Output the [x, y] coordinate of the center of the cell containing the given text.  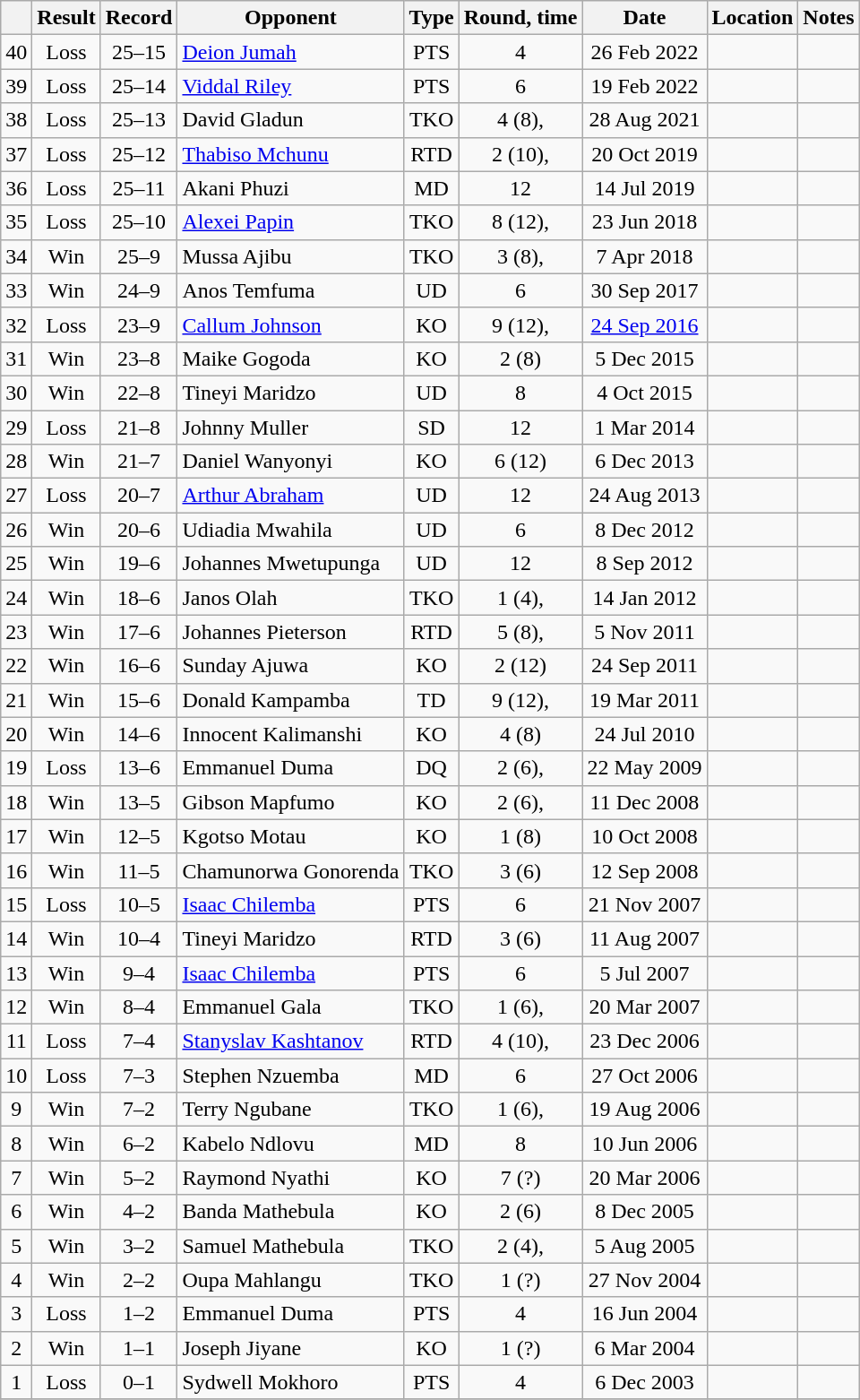
Date [645, 18]
15 [16, 904]
4 (10), [520, 1041]
8–4 [139, 1007]
Result [66, 18]
24 Sep 2011 [645, 666]
1–1 [139, 1348]
1 Mar 2014 [645, 428]
17–6 [139, 632]
25–14 [139, 86]
27 Nov 2004 [645, 1280]
23–9 [139, 324]
24 Aug 2013 [645, 496]
7–3 [139, 1076]
12 Sep 2008 [645, 870]
21 Nov 2007 [645, 904]
Arthur Abraham [290, 496]
Terry Ngubane [290, 1110]
8 Dec 2005 [645, 1212]
Notes [829, 18]
20 Mar 2007 [645, 1007]
Stephen Nzuemba [290, 1076]
1 (8) [520, 836]
12–5 [139, 836]
3–2 [139, 1246]
7 (?) [520, 1178]
19 [16, 768]
22 May 2009 [645, 768]
21–7 [139, 462]
6 Mar 2004 [645, 1348]
16 [16, 870]
2–2 [139, 1280]
19–6 [139, 564]
5 Nov 2011 [645, 632]
5–2 [139, 1178]
Oupa Mahlangu [290, 1280]
33 [16, 290]
14–6 [139, 734]
18–6 [139, 598]
Donald Kampamba [290, 700]
10 Oct 2008 [645, 836]
17 [16, 836]
25 [16, 564]
32 [16, 324]
6 Dec 2013 [645, 462]
5 Jul 2007 [645, 972]
23–8 [139, 359]
21–8 [139, 428]
DQ [432, 768]
19 Mar 2011 [645, 700]
Location [752, 18]
SD [432, 428]
19 Aug 2006 [645, 1110]
Udiadia Mwahila [290, 530]
26 Feb 2022 [645, 52]
9 [16, 1110]
8 Sep 2012 [645, 564]
34 [16, 256]
10 Jun 2006 [645, 1144]
24 [16, 598]
Anos Temfuma [290, 290]
26 [16, 530]
Joseph Jiyane [290, 1348]
11 Aug 2007 [645, 938]
28 Aug 2021 [645, 120]
1–2 [139, 1314]
20–7 [139, 496]
Type [432, 18]
27 Oct 2006 [645, 1076]
Callum Johnson [290, 324]
1 (4), [520, 598]
20 Mar 2006 [645, 1178]
24 Sep 2016 [645, 324]
23 Dec 2006 [645, 1041]
Sunday Ajuwa [290, 666]
2 (4), [520, 1246]
35 [16, 222]
16–6 [139, 666]
TD [432, 700]
10–4 [139, 938]
2 (12) [520, 666]
22 [16, 666]
20 Oct 2019 [645, 154]
Raymond Nyathi [290, 1178]
30 Sep 2017 [645, 290]
6–2 [139, 1144]
28 [16, 462]
15–6 [139, 700]
7–4 [139, 1041]
Mussa Ajibu [290, 256]
Emmanuel Gala [290, 1007]
9–4 [139, 972]
25–13 [139, 120]
Deion Jumah [290, 52]
10 [16, 1076]
11 [16, 1041]
36 [16, 188]
39 [16, 86]
31 [16, 359]
14 Jan 2012 [645, 598]
Akani Phuzi [290, 188]
25–11 [139, 188]
Janos Olah [290, 598]
Banda Mathebula [290, 1212]
David Gladun [290, 120]
23 Jun 2018 [645, 222]
Record [139, 18]
2 (8) [520, 359]
Thabiso Mchunu [290, 154]
Viddal Riley [290, 86]
8 Dec 2012 [645, 530]
4 (8), [520, 120]
6 Dec 2003 [645, 1382]
3 (8), [520, 256]
13 [16, 972]
7 Apr 2018 [645, 256]
13–6 [139, 768]
13–5 [139, 802]
0–1 [139, 1382]
2 (6) [520, 1212]
4 (8) [520, 734]
Johannes Pieterson [290, 632]
Gibson Mapfumo [290, 802]
4 Oct 2015 [645, 393]
Round, time [520, 18]
10–5 [139, 904]
21 [16, 700]
25–9 [139, 256]
5 Aug 2005 [645, 1246]
3 [16, 1314]
38 [16, 120]
Maike Gogoda [290, 359]
11 Dec 2008 [645, 802]
5 (8), [520, 632]
22–8 [139, 393]
2 [16, 1348]
5 Dec 2015 [645, 359]
14 Jul 2019 [645, 188]
Chamunorwa Gonorenda [290, 870]
8 (12), [520, 222]
24–9 [139, 290]
5 [16, 1246]
25–12 [139, 154]
23 [16, 632]
Johnny Muller [290, 428]
Kgotso Motau [290, 836]
16 Jun 2004 [645, 1314]
20 [16, 734]
1 [16, 1382]
Samuel Mathebula [290, 1246]
7–2 [139, 1110]
24 Jul 2010 [645, 734]
29 [16, 428]
Daniel Wanyonyi [290, 462]
Stanyslav Kashtanov [290, 1041]
6 (12) [520, 462]
Innocent Kalimanshi [290, 734]
40 [16, 52]
Opponent [290, 18]
2 (10), [520, 154]
4–2 [139, 1212]
37 [16, 154]
20–6 [139, 530]
Kabelo Ndlovu [290, 1144]
19 Feb 2022 [645, 86]
7 [16, 1178]
27 [16, 496]
30 [16, 393]
Alexei Papin [290, 222]
18 [16, 802]
Johannes Mwetupunga [290, 564]
25–10 [139, 222]
11–5 [139, 870]
14 [16, 938]
25–15 [139, 52]
Sydwell Mokhoro [290, 1382]
